Capture the cell that displays the provided text and extract its (x, y) central coordinate. 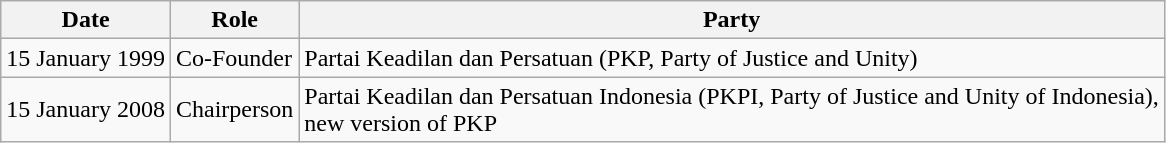
Role (234, 20)
Party (732, 20)
15 January 1999 (86, 58)
Chairperson (234, 110)
Partai Keadilan dan Persatuan (PKP, Party of Justice and Unity) (732, 58)
15 January 2008 (86, 110)
Partai Keadilan dan Persatuan Indonesia (PKPI, Party of Justice and Unity of Indonesia),new version of PKP (732, 110)
Date (86, 20)
Co-Founder (234, 58)
